Return the (X, Y) coordinate for the center point of the cell that contains the specified text.  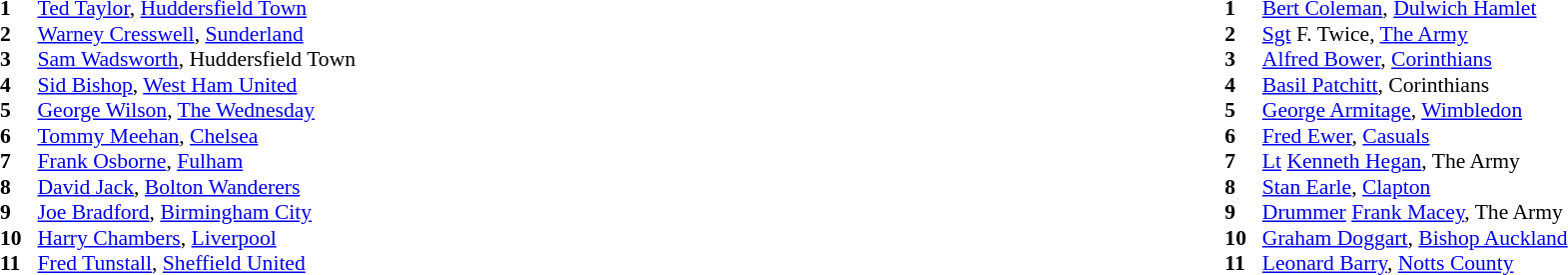
Lt Kenneth Hegan, The Army (1415, 161)
Fred Ewer, Casuals (1415, 136)
George Armitage, Wimbledon (1415, 111)
Harry Chambers, Liverpool (198, 238)
Joe Bradford, Birmingham City (198, 213)
David Jack, Bolton Wanderers (198, 187)
Stan Earle, Clapton (1415, 187)
Drummer Frank Macey, The Army (1415, 213)
Tommy Meehan, Chelsea (198, 136)
Sgt F. Twice, The Army (1415, 34)
Sam Wadsworth, Huddersfield Town (198, 59)
Frank Osborne, Fulham (198, 161)
George Wilson, The Wednesday (198, 111)
Warney Cresswell, Sunderland (198, 34)
Basil Patchitt, Corinthians (1415, 85)
Graham Doggart, Bishop Auckland (1415, 238)
Alfred Bower, Corinthians (1415, 59)
Sid Bishop, West Ham United (198, 85)
